Search for the cell housing the specified text and yield its (X, Y) center coordinate. 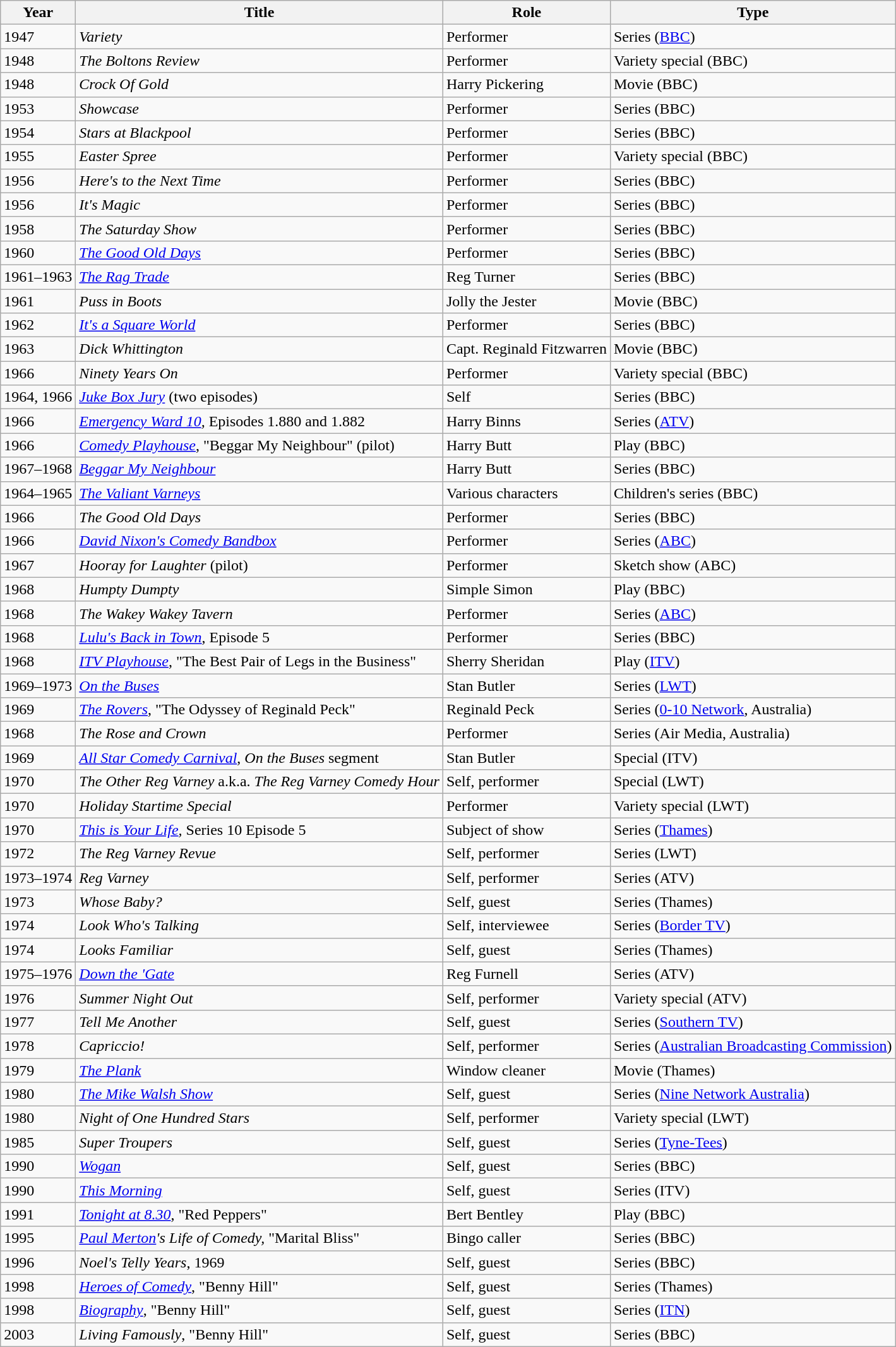
Series (ITN) (753, 1310)
Jolly the Jester (527, 301)
Showcase (260, 109)
1967 (38, 565)
Series (Tyne-Tees) (753, 1142)
1973–1974 (38, 878)
David Nixon's Comedy Bandbox (260, 541)
It's a Square World (260, 325)
Whose Baby? (260, 902)
Children's series (BBC) (753, 493)
Humpty Dumpty (260, 589)
Emergency Ward 10, Episodes 1.880 and 1.882 (260, 421)
Stars at Blackpool (260, 133)
All Star Comedy Carnival, On the Buses segment (260, 758)
1975–1976 (38, 974)
1953 (38, 109)
1962 (38, 325)
Easter Spree (260, 157)
Play (ITV) (753, 661)
1972 (38, 854)
1961 (38, 301)
Special (ITV) (753, 758)
The Valiant Varneys (260, 493)
Sherry Sheridan (527, 661)
Super Troupers (260, 1142)
Night of One Hundred Stars (260, 1118)
Series (ITV) (753, 1190)
Reg Turner (527, 277)
ITV Playhouse, "The Best Pair of Legs in the Business" (260, 661)
Ninety Years On (260, 373)
1947 (38, 37)
Dick Whittington (260, 349)
The Plank (260, 1070)
Bingo caller (527, 1238)
This is Your Life, Series 10 Episode 5 (260, 830)
Lulu's Back in Town, Episode 5 (260, 637)
Noel's Telly Years, 1969 (260, 1262)
Series (Southern TV) (753, 1022)
Capt. Reginald Fitzwarren (527, 349)
1995 (38, 1238)
This Morning (260, 1190)
Harry Binns (527, 421)
The Rose and Crown (260, 734)
Reg Varney (260, 878)
1964, 1966 (38, 397)
The Rovers, "The Odyssey of Reginald Peck" (260, 710)
Simple Simon (527, 589)
Holiday Startime Special (260, 806)
Self, interviewee (527, 926)
1963 (38, 349)
1967–1968 (38, 469)
The Mike Walsh Show (260, 1094)
Looks Familiar (260, 950)
Tell Me Another (260, 1022)
Puss in Boots (260, 301)
Series (Australian Broadcasting Commission) (753, 1046)
1961–1963 (38, 277)
1960 (38, 253)
The Reg Varney Revue (260, 854)
Type (753, 13)
1979 (38, 1070)
1964–1965 (38, 493)
On the Buses (260, 685)
Variety special (ATV) (753, 998)
1973 (38, 902)
Reg Furnell (527, 974)
1955 (38, 157)
Sketch show (ABC) (753, 565)
Juke Box Jury (two episodes) (260, 397)
1969–1973 (38, 685)
Subject of show (527, 830)
The Other Reg Varney a.k.a. The Reg Varney Comedy Hour (260, 782)
Reginald Peck (527, 710)
Capriccio! (260, 1046)
Series (Air Media, Australia) (753, 734)
2003 (38, 1334)
Tonight at 8.30, "Red Peppers" (260, 1214)
Look Who's Talking (260, 926)
Crock Of Gold (260, 85)
Comedy Playhouse, "Beggar My Neighbour" (pilot) (260, 445)
Down the 'Gate (260, 974)
Self (527, 397)
Special (LWT) (753, 782)
Series (Nine Network Australia) (753, 1094)
Year (38, 13)
Series (Border TV) (753, 926)
1958 (38, 229)
Series (0-10 Network, Australia) (753, 710)
Heroes of Comedy, "Benny Hill" (260, 1286)
Bert Bentley (527, 1214)
Movie (Thames) (753, 1070)
The Saturday Show (260, 229)
1985 (38, 1142)
The Rag Trade (260, 277)
The Wakey Wakey Tavern (260, 613)
Variety (260, 37)
1977 (38, 1022)
Summer Night Out (260, 998)
1954 (38, 133)
1976 (38, 998)
Various characters (527, 493)
Paul Merton's Life of Comedy, "Marital Bliss" (260, 1238)
Role (527, 13)
Wogan (260, 1166)
Biography, "Benny Hill" (260, 1310)
Living Famously, "Benny Hill" (260, 1334)
Beggar My Neighbour (260, 469)
Here's to the Next Time (260, 181)
The Boltons Review (260, 61)
Title (260, 13)
1991 (38, 1214)
1996 (38, 1262)
1978 (38, 1046)
Hooray for Laughter (pilot) (260, 565)
Harry Pickering (527, 85)
Window cleaner (527, 1070)
It's Magic (260, 205)
